Extract the (x, y) coordinate from the center of the cell holding the provided text.  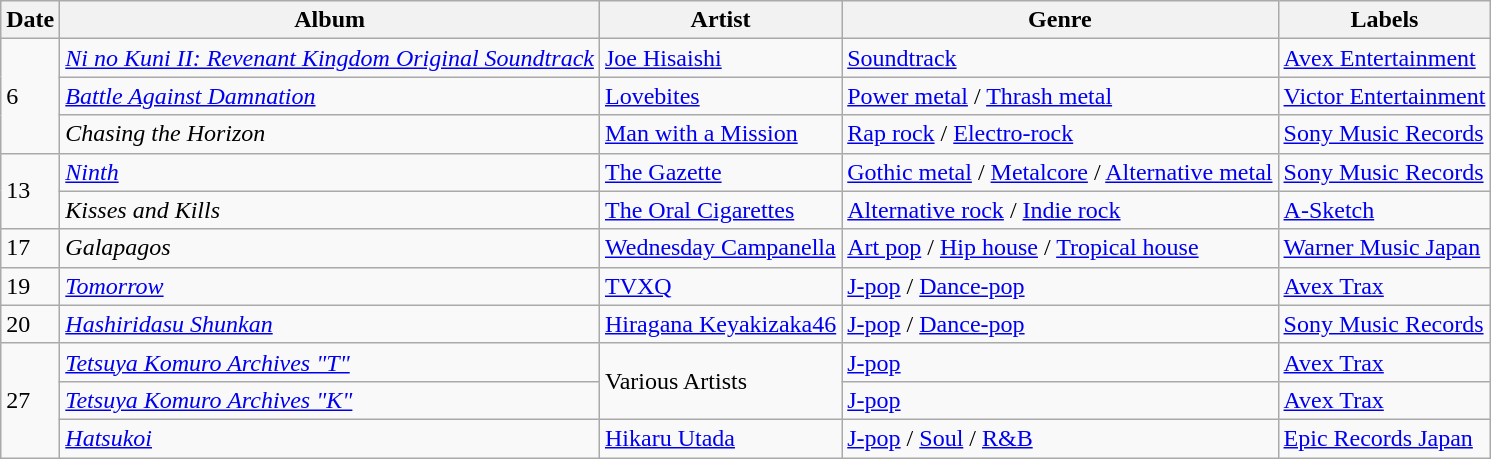
20 (30, 324)
The Oral Cigarettes (720, 210)
Tomorrow (330, 286)
The Gazette (720, 172)
Lovebites (720, 96)
6 (30, 96)
Labels (1384, 20)
Wednesday Campanella (720, 248)
Hikaru Utada (720, 438)
TVXQ (720, 286)
Power metal / Thrash metal (1060, 96)
J-pop / Soul / R&B (1060, 438)
Alternative rock / Indie rock (1060, 210)
Genre (1060, 20)
Tetsuya Komuro Archives "K" (330, 400)
Warner Music Japan (1384, 248)
13 (30, 191)
Soundtrack (1060, 58)
Artist (720, 20)
Man with a Mission (720, 134)
Date (30, 20)
Various Artists (720, 381)
Art pop / Hip house / Tropical house (1060, 248)
Battle Against Damnation (330, 96)
A-Sketch (1384, 210)
Ni no Kuni II: Revenant Kingdom Original Soundtrack (330, 58)
Ninth (330, 172)
Chasing the Horizon (330, 134)
19 (30, 286)
Kisses and Kills (330, 210)
17 (30, 248)
Rap rock / Electro-rock (1060, 134)
Tetsuya Komuro Archives "T" (330, 362)
Galapagos (330, 248)
Gothic metal / Metalcore / Alternative metal (1060, 172)
Hatsukoi (330, 438)
Epic Records Japan (1384, 438)
Victor Entertainment (1384, 96)
Avex Entertainment (1384, 58)
Hiragana Keyakizaka46 (720, 324)
Joe Hisaishi (720, 58)
Hashiridasu Shunkan (330, 324)
Album (330, 20)
27 (30, 400)
